Output the [X, Y] coordinate of the center of the cell containing the given text.  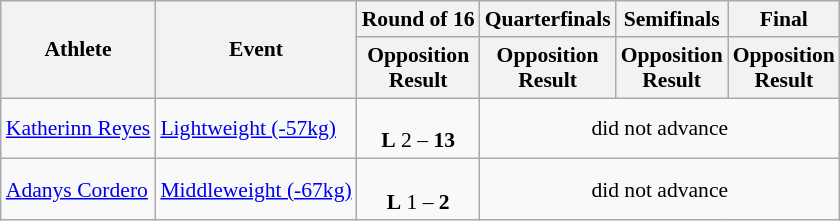
Adanys Cordero [78, 190]
Athlete [78, 50]
Semifinals [672, 19]
Quarterfinals [548, 19]
Event [256, 50]
Final [784, 19]
Katherinn Reyes [78, 128]
L 1 – 2 [418, 190]
Middleweight (-67kg) [256, 190]
Lightweight (-57kg) [256, 128]
L 2 – 13 [418, 128]
Round of 16 [418, 19]
